From the cell containing the given text, extract its center point as [x, y] coordinate. 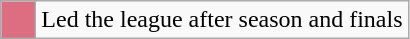
Led the league after season and finals [222, 20]
